Output the [x, y] coordinate of the center of the cell containing the given text.  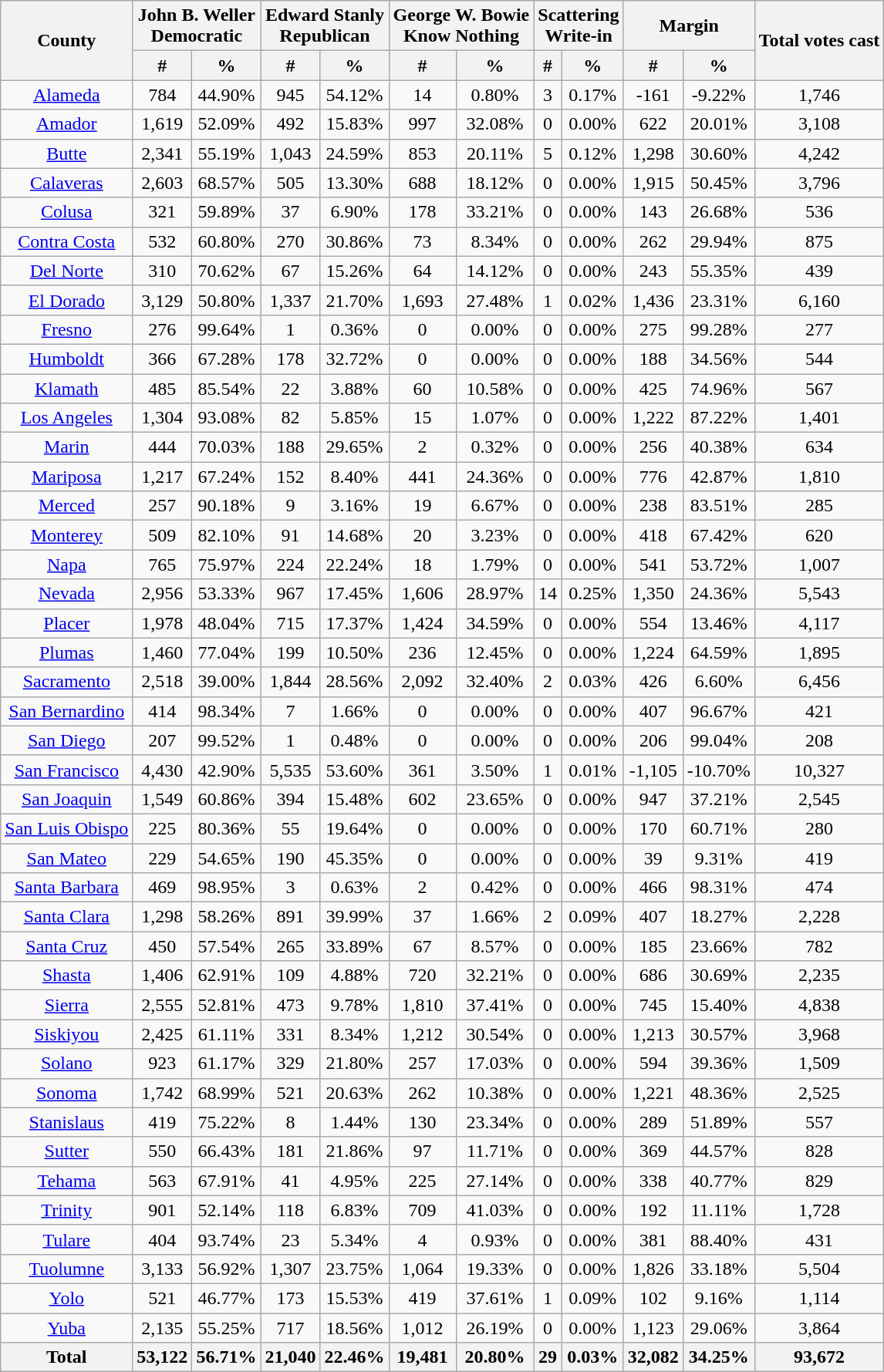
20 [423, 535]
256 [653, 447]
2,518 [162, 682]
10.50% [355, 652]
776 [653, 477]
Sonoma [66, 1093]
Margin [689, 26]
3.23% [495, 535]
54.65% [227, 858]
Tulare [66, 1239]
22 [290, 388]
99.64% [227, 329]
1,742 [162, 1093]
15.26% [355, 271]
717 [290, 1327]
San Mateo [66, 858]
40.38% [719, 447]
414 [162, 711]
56.92% [227, 1269]
2,956 [162, 594]
20.63% [355, 1093]
207 [162, 740]
14.12% [495, 271]
190 [290, 858]
33.18% [719, 1269]
439 [819, 271]
99.52% [227, 740]
6.67% [495, 506]
784 [162, 95]
17.45% [355, 594]
-1,105 [653, 770]
947 [653, 799]
San Diego [66, 740]
Santa Cruz [66, 946]
Santa Barbara [66, 888]
Fresno [66, 329]
Colusa [66, 212]
53,122 [162, 1357]
Sacramento [66, 682]
2,092 [423, 682]
Yuba [66, 1327]
509 [162, 535]
7 [290, 711]
27.48% [495, 300]
33.21% [495, 212]
310 [162, 271]
60.86% [227, 799]
26.19% [495, 1327]
15.40% [719, 1005]
466 [653, 888]
4,430 [162, 770]
4,117 [819, 623]
567 [819, 388]
2,555 [162, 1005]
3,108 [819, 124]
229 [162, 858]
14.68% [355, 535]
3,796 [819, 183]
143 [653, 212]
98.31% [719, 888]
9.78% [355, 1005]
17.03% [495, 1064]
Merced [66, 506]
265 [290, 946]
277 [819, 329]
Total [66, 1357]
19 [423, 506]
1,307 [290, 1269]
236 [423, 652]
181 [290, 1151]
9 [290, 506]
60 [423, 388]
39.99% [355, 917]
23 [290, 1239]
22.46% [355, 1357]
23.75% [355, 1269]
Tehama [66, 1181]
10.58% [495, 388]
52.09% [227, 124]
29.94% [719, 241]
853 [423, 153]
1,337 [290, 300]
3,864 [819, 1327]
Edward StanlyRepublican [325, 26]
23.34% [495, 1122]
923 [162, 1064]
17.37% [355, 623]
61.11% [227, 1034]
51.89% [719, 1122]
0.12% [592, 153]
6.60% [719, 682]
33.89% [355, 946]
1,406 [162, 976]
275 [653, 329]
34.59% [495, 623]
1,509 [819, 1064]
557 [819, 1122]
52.81% [227, 1005]
39 [653, 858]
20.01% [719, 124]
Alameda [66, 95]
1,826 [653, 1269]
23.65% [495, 799]
361 [423, 770]
0.01% [592, 770]
1,460 [162, 652]
285 [819, 506]
32,082 [653, 1357]
15 [423, 418]
109 [290, 976]
270 [290, 241]
901 [162, 1210]
1,895 [819, 652]
3,129 [162, 300]
Tuolumne [66, 1269]
El Dorado [66, 300]
1,064 [423, 1269]
554 [653, 623]
441 [423, 477]
709 [423, 1210]
829 [819, 1181]
20.11% [495, 153]
45.35% [355, 858]
37.21% [719, 799]
ScatteringWrite-in [579, 26]
61.17% [227, 1064]
1,217 [162, 477]
469 [162, 888]
2,341 [162, 153]
997 [423, 124]
80.36% [227, 828]
426 [653, 682]
56.71% [227, 1357]
1,619 [162, 124]
County [66, 40]
Total votes cast [819, 40]
532 [162, 241]
55.25% [227, 1327]
44.57% [719, 1151]
77.04% [227, 652]
2,545 [819, 799]
634 [819, 447]
276 [162, 329]
58.26% [227, 917]
2,228 [819, 917]
550 [162, 1151]
64 [423, 271]
18.27% [719, 917]
6.83% [355, 1210]
1,123 [653, 1327]
28.97% [495, 594]
369 [653, 1151]
67.24% [227, 477]
Nevada [66, 594]
Sierra [66, 1005]
431 [819, 1239]
San Joaquin [66, 799]
82.10% [227, 535]
52.14% [227, 1210]
-161 [653, 95]
421 [819, 711]
3,133 [162, 1269]
4.95% [355, 1181]
67.28% [227, 359]
18.12% [495, 183]
3,968 [819, 1034]
Shasta [66, 976]
18.56% [355, 1327]
San Francisco [66, 770]
32.40% [495, 682]
622 [653, 124]
Klamath [66, 388]
967 [290, 594]
1.07% [495, 418]
173 [290, 1298]
563 [162, 1181]
199 [290, 652]
444 [162, 447]
91 [290, 535]
Yolo [66, 1298]
73 [423, 241]
27.14% [495, 1181]
-9.22% [719, 95]
945 [290, 95]
238 [653, 506]
41 [290, 1181]
1,693 [423, 300]
29.06% [719, 1327]
32.72% [355, 359]
12.45% [495, 652]
9.31% [719, 858]
1,007 [819, 565]
13.46% [719, 623]
53.72% [719, 565]
85.54% [227, 388]
Contra Costa [66, 241]
21,040 [290, 1357]
1,746 [819, 95]
Calaveras [66, 183]
75.97% [227, 565]
99.28% [719, 329]
492 [290, 124]
75.22% [227, 1122]
18 [423, 565]
6.90% [355, 212]
93.08% [227, 418]
55 [290, 828]
381 [653, 1239]
Marin [66, 447]
688 [423, 183]
66.43% [227, 1151]
11.11% [719, 1210]
4,242 [819, 153]
602 [423, 799]
37.41% [495, 1005]
782 [819, 946]
60.80% [227, 241]
1,114 [819, 1298]
1,224 [653, 652]
53.33% [227, 594]
474 [819, 888]
20.80% [495, 1357]
Del Norte [66, 271]
366 [162, 359]
321 [162, 212]
2,425 [162, 1034]
99.04% [719, 740]
93,672 [819, 1357]
44.90% [227, 95]
485 [162, 388]
15.48% [355, 799]
828 [819, 1151]
0.80% [495, 95]
6,160 [819, 300]
41.03% [495, 1210]
70.62% [227, 271]
96.67% [719, 711]
68.57% [227, 183]
42.87% [719, 477]
46.77% [227, 1298]
5,504 [819, 1269]
102 [653, 1298]
21.80% [355, 1064]
2,235 [819, 976]
0.02% [592, 300]
2,135 [162, 1327]
-10.70% [719, 770]
Butte [66, 153]
42.90% [227, 770]
Trinity [66, 1210]
0.36% [355, 329]
4 [423, 1239]
2,525 [819, 1093]
686 [653, 976]
0.93% [495, 1239]
1,043 [290, 153]
875 [819, 241]
23.66% [719, 946]
5.85% [355, 418]
55.35% [719, 271]
San Bernardino [66, 711]
0.25% [592, 594]
30.54% [495, 1034]
15.53% [355, 1298]
1,978 [162, 623]
34.56% [719, 359]
59.89% [227, 212]
Placer [66, 623]
21.86% [355, 1151]
26.68% [719, 212]
541 [653, 565]
9.16% [719, 1298]
1,424 [423, 623]
720 [423, 976]
John B. WellerDemocratic [197, 26]
15.83% [355, 124]
3.88% [355, 388]
1,213 [653, 1034]
394 [290, 799]
29 [548, 1357]
1.44% [355, 1122]
30.57% [719, 1034]
505 [290, 183]
48.04% [227, 623]
10.38% [495, 1093]
1,915 [653, 183]
67.91% [227, 1181]
Solano [66, 1064]
53.60% [355, 770]
39.00% [227, 682]
289 [653, 1122]
745 [653, 1005]
331 [290, 1034]
338 [653, 1181]
206 [653, 740]
170 [653, 828]
1,606 [423, 594]
60.71% [719, 828]
37.61% [495, 1298]
19.64% [355, 828]
55.19% [227, 153]
39.36% [719, 1064]
Mariposa [66, 477]
32.08% [495, 124]
19.33% [495, 1269]
1,436 [653, 300]
5,535 [290, 770]
891 [290, 917]
22.24% [355, 565]
1,012 [423, 1327]
68.99% [227, 1093]
Plumas [66, 652]
1,221 [653, 1093]
5 [548, 153]
10,327 [819, 770]
192 [653, 1210]
1,222 [653, 418]
82 [290, 418]
765 [162, 565]
0.17% [592, 95]
3.50% [495, 770]
11.71% [495, 1151]
62.91% [227, 976]
536 [819, 212]
83.51% [719, 506]
93.74% [227, 1239]
40.77% [719, 1181]
1,212 [423, 1034]
34.25% [719, 1357]
1,728 [819, 1210]
Los Angeles [66, 418]
1,304 [162, 418]
185 [653, 946]
1.79% [495, 565]
Siskiyou [66, 1034]
50.80% [227, 300]
5.34% [355, 1239]
0.48% [355, 740]
2,603 [162, 183]
280 [819, 828]
30.86% [355, 241]
208 [819, 740]
329 [290, 1064]
57.54% [227, 946]
1,549 [162, 799]
6,456 [819, 682]
425 [653, 388]
544 [819, 359]
715 [290, 623]
4.88% [355, 976]
Amador [66, 124]
97 [423, 1151]
3.16% [355, 506]
5,543 [819, 594]
13.30% [355, 183]
29.65% [355, 447]
Santa Clara [66, 917]
118 [290, 1210]
8 [290, 1122]
0.32% [495, 447]
Stanislaus [66, 1122]
98.34% [227, 711]
Napa [66, 565]
30.60% [719, 153]
90.18% [227, 506]
8.57% [495, 946]
Sutter [66, 1151]
88.40% [719, 1239]
32.21% [495, 976]
54.12% [355, 95]
48.36% [719, 1093]
24.59% [355, 153]
450 [162, 946]
243 [653, 271]
70.03% [227, 447]
1,844 [290, 682]
74.96% [719, 388]
Monterey [66, 535]
224 [290, 565]
50.45% [719, 183]
404 [162, 1239]
87.22% [719, 418]
0.63% [355, 888]
21.70% [355, 300]
620 [819, 535]
1,401 [819, 418]
594 [653, 1064]
130 [423, 1122]
98.95% [227, 888]
4,838 [819, 1005]
Humboldt [66, 359]
473 [290, 1005]
28.56% [355, 682]
30.69% [719, 976]
64.59% [719, 652]
418 [653, 535]
George W. BowieKnow Nothing [461, 26]
1,350 [653, 594]
23.31% [719, 300]
19,481 [423, 1357]
8.40% [355, 477]
0.42% [495, 888]
67.42% [719, 535]
152 [290, 477]
San Luis Obispo [66, 828]
